Capture the cell that displays the provided text and extract its (X, Y) central coordinate. 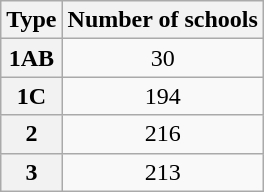
3 (32, 172)
30 (162, 58)
1C (32, 96)
194 (162, 96)
216 (162, 134)
Type (32, 20)
1AB (32, 58)
213 (162, 172)
2 (32, 134)
Number of schools (162, 20)
